Search for the cell housing the specified text and yield its (X, Y) center coordinate. 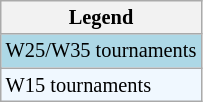
W15 tournaments (102, 85)
Legend (102, 17)
W25/W35 tournaments (102, 51)
